For the text-containing cell, return its midpoint in [x, y] coordinate format. 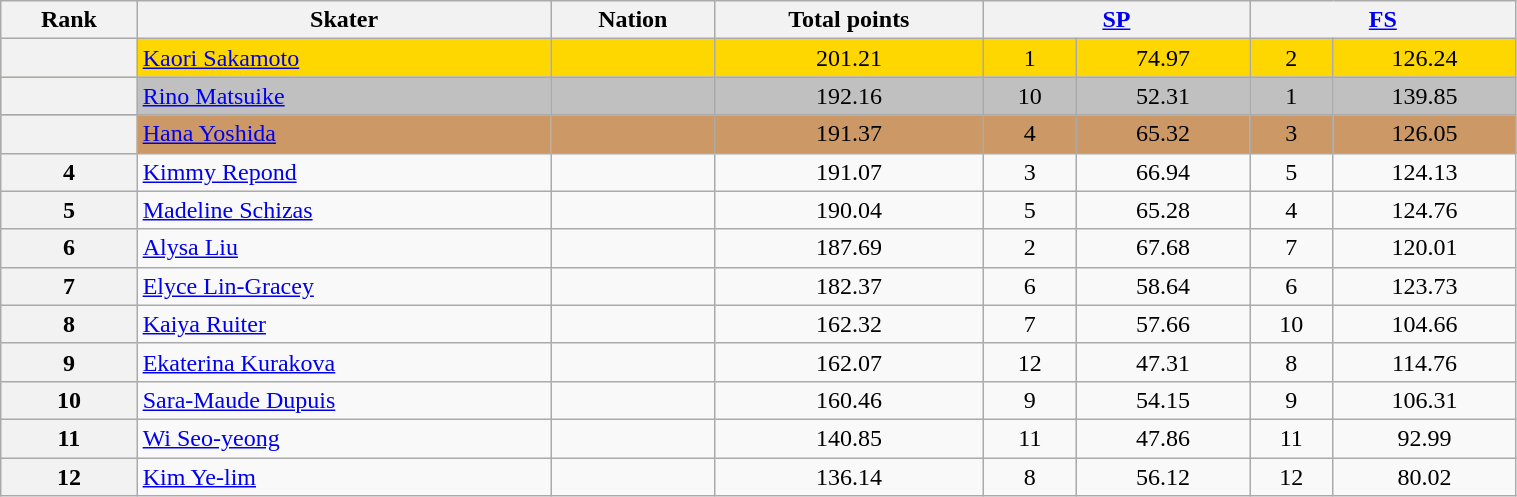
162.32 [850, 324]
Rank [69, 20]
114.76 [1424, 362]
124.76 [1424, 210]
Alysa Liu [344, 248]
Kaiya Ruiter [344, 324]
Skater [344, 20]
Sara-Maude Dupuis [344, 400]
Hana Yoshida [344, 134]
126.05 [1424, 134]
Wi Seo-yeong [344, 438]
162.07 [850, 362]
Kim Ye-lim [344, 477]
139.85 [1424, 96]
74.97 [1164, 58]
Total points [850, 20]
Rino Matsuike [344, 96]
Nation [632, 20]
47.31 [1164, 362]
140.85 [850, 438]
182.37 [850, 286]
Madeline Schizas [344, 210]
191.07 [850, 172]
80.02 [1424, 477]
160.46 [850, 400]
123.73 [1424, 286]
57.66 [1164, 324]
191.37 [850, 134]
124.13 [1424, 172]
Ekaterina Kurakova [344, 362]
192.16 [850, 96]
Elyce Lin-Gracey [344, 286]
126.24 [1424, 58]
190.04 [850, 210]
58.64 [1164, 286]
47.86 [1164, 438]
52.31 [1164, 96]
SP [1116, 20]
201.21 [850, 58]
Kaori Sakamoto [344, 58]
104.66 [1424, 324]
136.14 [850, 477]
92.99 [1424, 438]
106.31 [1424, 400]
FS [1383, 20]
120.01 [1424, 248]
54.15 [1164, 400]
67.68 [1164, 248]
66.94 [1164, 172]
Kimmy Repond [344, 172]
56.12 [1164, 477]
65.32 [1164, 134]
187.69 [850, 248]
65.28 [1164, 210]
